Extract the [x, y] coordinate from the center of the cell holding the provided text.  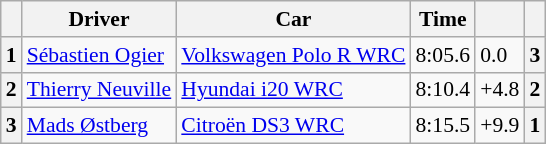
8:15.5 [442, 126]
0.0 [500, 55]
Hyundai i20 WRC [293, 90]
Thierry Neuville [100, 90]
Time [442, 19]
Sébastien Ogier [100, 55]
+4.8 [500, 90]
Car [293, 19]
+9.9 [500, 126]
Volkswagen Polo R WRC [293, 55]
Mads Østberg [100, 126]
Driver [100, 19]
8:05.6 [442, 55]
Citroën DS3 WRC [293, 126]
8:10.4 [442, 90]
